Identify which cell holds the provided text, then report its (x, y) central coordinate. 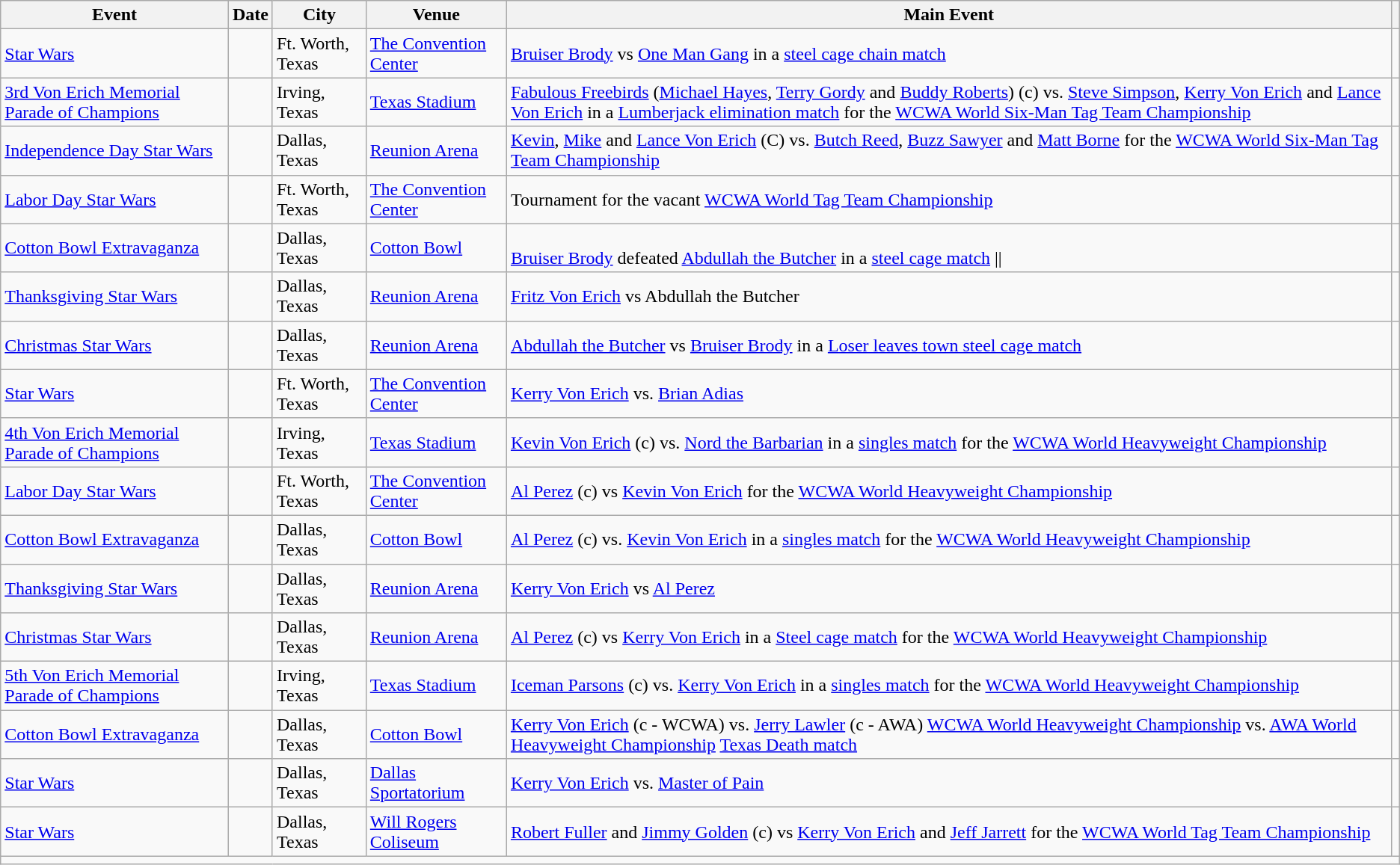
Dallas Sportatorium (436, 784)
Al Perez (c) vs. Kevin Von Erich in a singles match for the WCWA World Heavyweight Championship (948, 540)
Iceman Parsons (c) vs. Kerry Von Erich in a singles match for the WCWA World Heavyweight Championship (948, 686)
Robert Fuller and Jimmy Golden (c) vs Kerry Von Erich and Jeff Jarrett for the WCWA World Tag Team Championship (948, 831)
Kerry Von Erich vs. Brian Adias (948, 393)
Kevin, Mike and Lance Von Erich (C) vs. Butch Reed, Buzz Sawyer and Matt Borne for the WCWA World Six-Man Tag Team Championship (948, 151)
Kerry Von Erich (c - WCWA) vs. Jerry Lawler (c - AWA) WCWA World Heavyweight Championship vs. AWA World Heavyweight Championship Texas Death match (948, 734)
Fritz Von Erich vs Abdullah the Butcher (948, 296)
Bruiser Brody vs One Man Gang in a steel cage chain match (948, 54)
City (319, 15)
Tournament for the vacant WCWA World Tag Team Championship (948, 199)
Independence Day Star Wars (115, 151)
5th Von Erich Memorial Parade of Champions (115, 686)
3rd Von Erich Memorial Parade of Champions (115, 102)
Al Perez (c) vs Kerry Von Erich in a Steel cage match for the WCWA World Heavyweight Championship (948, 637)
Event (115, 15)
Will Rogers Coliseum (436, 831)
Kevin Von Erich (c) vs. Nord the Barbarian in a singles match for the WCWA World Heavyweight Championship (948, 443)
Al Perez (c) vs Kevin Von Erich for the WCWA World Heavyweight Championship (948, 490)
4th Von Erich Memorial Parade of Champions (115, 443)
Kerry Von Erich vs. Master of Pain (948, 784)
Venue (436, 15)
Main Event (948, 15)
Kerry Von Erich vs Al Perez (948, 588)
Bruiser Brody defeated Abdullah the Butcher in a steel cage match || (948, 248)
Date (250, 15)
Abdullah the Butcher vs Bruiser Brody in a Loser leaves town steel cage match (948, 345)
